Identify which cell holds the provided text, then report its [X, Y] central coordinate. 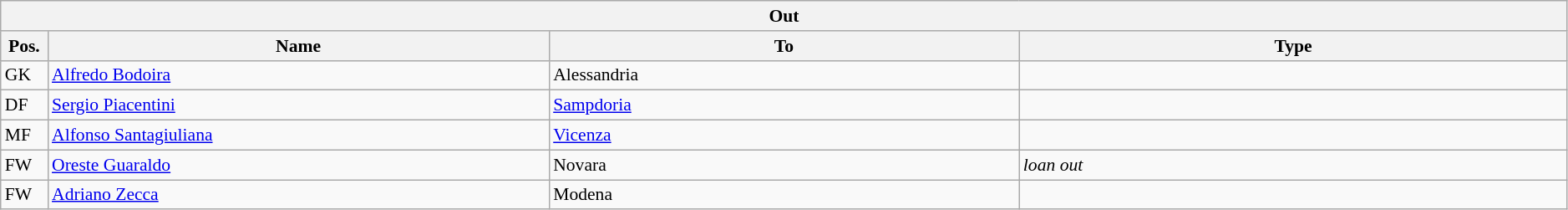
Vicenza [784, 136]
Type [1293, 46]
Alfonso Santagiuliana [298, 136]
Modena [784, 195]
loan out [1293, 165]
To [784, 46]
MF [24, 136]
Alfredo Bodoira [298, 75]
Oreste Guaraldo [298, 165]
GK [24, 75]
Out [784, 16]
Adriano Zecca [298, 195]
Sergio Piacentini [298, 105]
Alessandria [784, 75]
DF [24, 105]
Pos. [24, 46]
Novara [784, 165]
Sampdoria [784, 105]
Name [298, 46]
